Extract the (x, y) coordinate from the center of the cell holding the provided text.  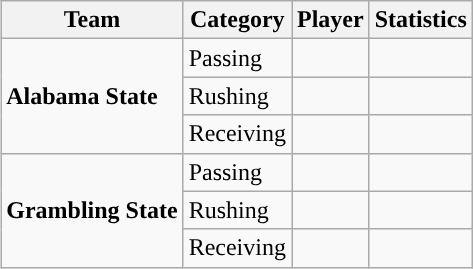
Category (237, 20)
Team (92, 20)
Statistics (420, 20)
Alabama State (92, 96)
Player (331, 20)
Grambling State (92, 210)
